Return the [X, Y] coordinate for the center point of the cell that contains the specified text.  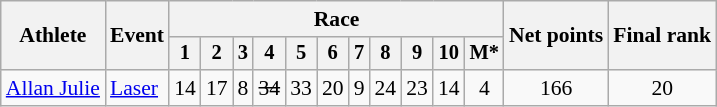
23 [417, 88]
2 [217, 54]
5 [301, 54]
34 [269, 88]
Race [336, 19]
3 [244, 54]
33 [301, 88]
166 [556, 88]
Laser [137, 88]
7 [360, 54]
Athlete [53, 36]
1 [185, 54]
Event [137, 36]
Net points [556, 36]
6 [333, 54]
10 [449, 54]
24 [386, 88]
Allan Julie [53, 88]
M* [484, 54]
Final rank [662, 36]
17 [217, 88]
